From the cell containing the given text, extract its center point as [x, y] coordinate. 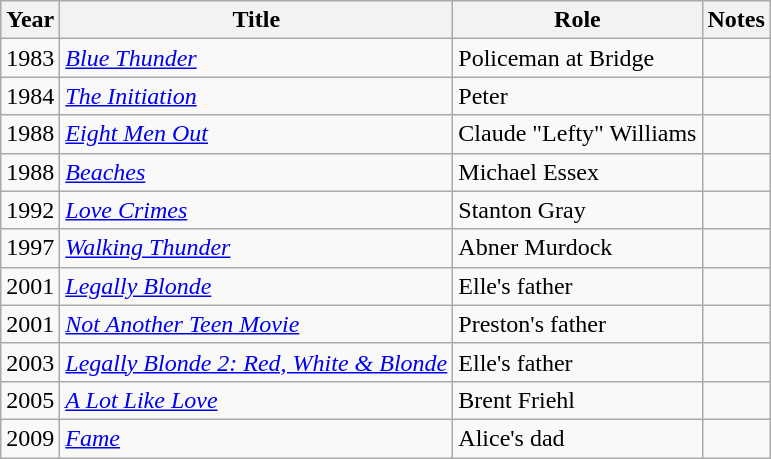
Preston's father [578, 324]
Not Another Teen Movie [256, 324]
Eight Men Out [256, 134]
A Lot Like Love [256, 400]
Claude "Lefty" Williams [578, 134]
Legally Blonde [256, 286]
Year [30, 20]
Michael Essex [578, 172]
Walking Thunder [256, 248]
Fame [256, 438]
1984 [30, 96]
Role [578, 20]
1997 [30, 248]
Brent Friehl [578, 400]
Blue Thunder [256, 58]
Legally Blonde 2: Red, White & Blonde [256, 362]
Alice's dad [578, 438]
Beaches [256, 172]
1983 [30, 58]
Love Crimes [256, 210]
2005 [30, 400]
Notes [736, 20]
Title [256, 20]
Abner Murdock [578, 248]
2003 [30, 362]
2009 [30, 438]
1992 [30, 210]
Peter [578, 96]
Policeman at Bridge [578, 58]
The Initiation [256, 96]
Stanton Gray [578, 210]
